Search for the cell housing the specified text and yield its [x, y] center coordinate. 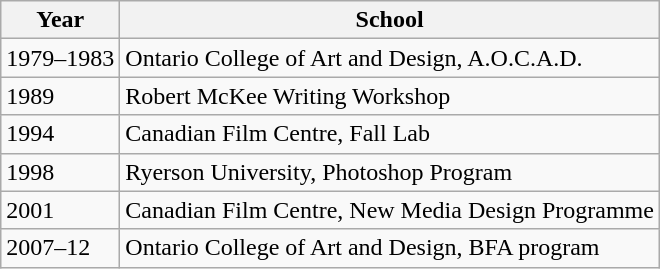
1989 [60, 96]
1998 [60, 172]
Ontario College of Art and Design, BFA program [390, 248]
2001 [60, 210]
Ryerson University, Photoshop Program [390, 172]
School [390, 20]
Robert McKee Writing Workshop [390, 96]
1994 [60, 134]
Ontario College of Art and Design, A.O.C.A.D. [390, 58]
Canadian Film Centre, Fall Lab [390, 134]
Year [60, 20]
1979–1983 [60, 58]
2007–12 [60, 248]
Canadian Film Centre, New Media Design Programme [390, 210]
